Identify which cell holds the provided text, then report its (x, y) central coordinate. 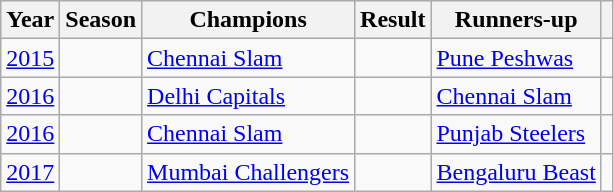
Champions (248, 20)
Delhi Capitals (248, 96)
Mumbai Challengers (248, 172)
2017 (30, 172)
Season (101, 20)
Pune Peshwas (516, 58)
Runners-up (516, 20)
2015 (30, 58)
Result (393, 20)
Year (30, 20)
Bengaluru Beast (516, 172)
Punjab Steelers (516, 134)
